Capture the cell that displays the provided text and extract its (x, y) central coordinate. 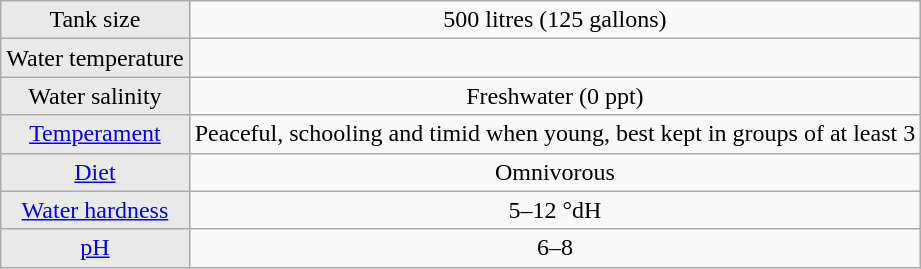
pH (95, 248)
Water temperature (95, 58)
Peaceful, schooling and timid when young, best kept in groups of at least 3 (555, 134)
Diet (95, 172)
Freshwater (0 ppt) (555, 96)
Water salinity (95, 96)
500 litres (125 gallons) (555, 20)
Tank size (95, 20)
Water hardness (95, 210)
Omnivorous (555, 172)
6–8 (555, 248)
5–12 °dH (555, 210)
Temperament (95, 134)
